Output the (X, Y) coordinate of the center of the cell containing the given text.  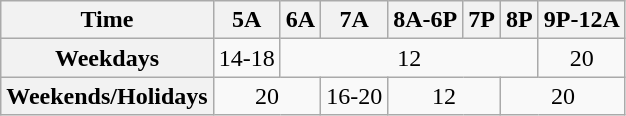
5A (246, 20)
14-18 (246, 58)
7P (482, 20)
Weekends/Holidays (107, 96)
9P-12A (582, 20)
Weekdays (107, 58)
8A-6P (426, 20)
8P (519, 20)
16-20 (354, 96)
6A (300, 20)
7A (354, 20)
Time (107, 20)
